Extract the [X, Y] coordinate from the center of the cell holding the provided text.  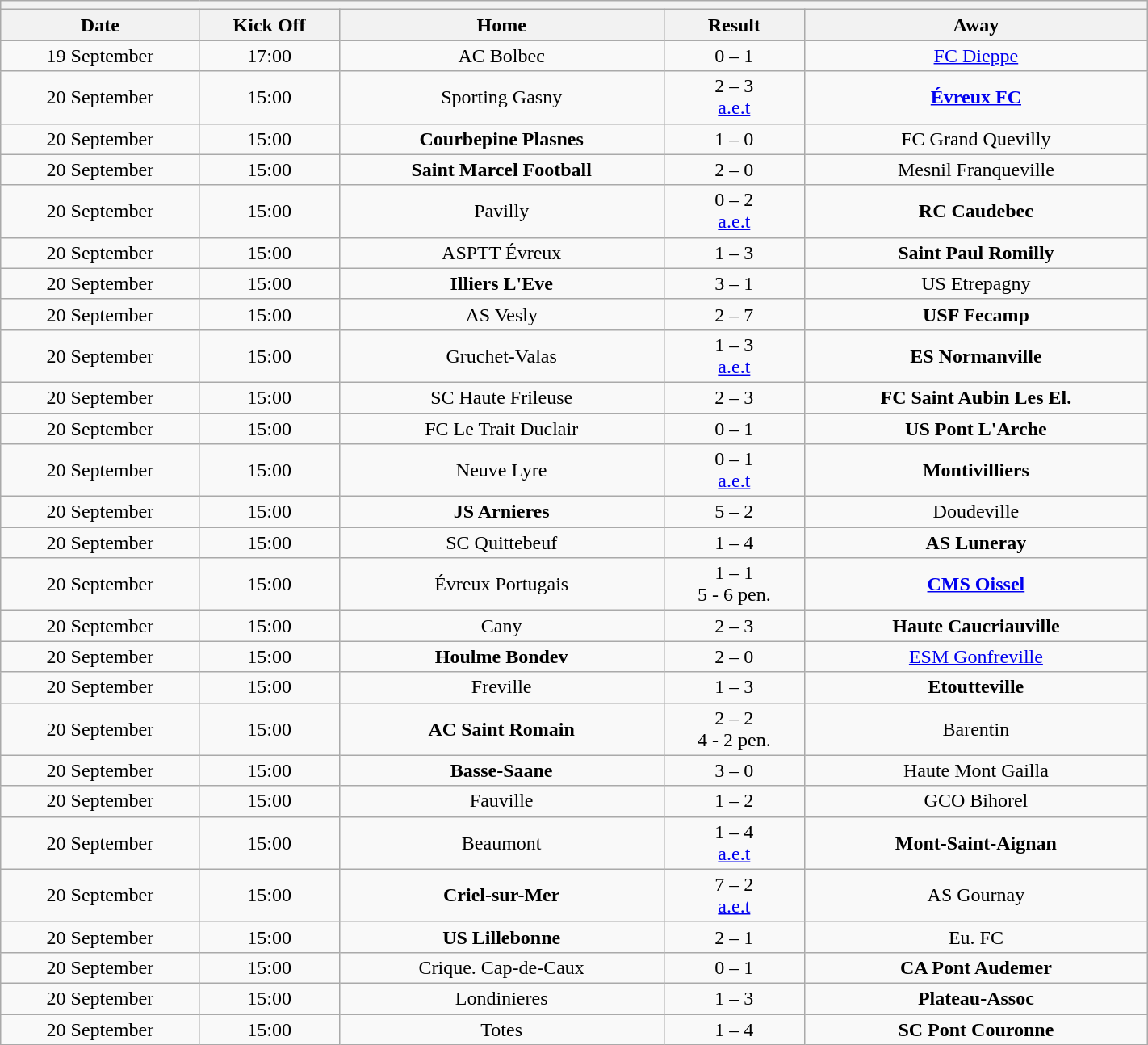
3 – 1 [734, 283]
5 – 2 [734, 512]
Gruchet-Valas [501, 355]
Haute Caucriauville [977, 626]
0 – 2 a.e.t [734, 212]
Saint Marcel Football [501, 170]
7 – 2 a.e.t [734, 895]
1 – 3 a.e.t [734, 355]
Beaumont [501, 843]
AS Gournay [977, 895]
SC Quittebeuf [501, 543]
19 September [100, 56]
USF Fecamp [977, 314]
Londinieres [501, 998]
2 – 7 [734, 314]
Illiers L'Eve [501, 283]
JS Arnieres [501, 512]
Évreux Portugais [501, 585]
Away [977, 25]
CA Pont Audemer [977, 967]
Basse-Saane [501, 770]
AC Saint Romain [501, 728]
ES Normanville [977, 355]
Haute Mont Gailla [977, 770]
RC Caudebec [977, 212]
Etoutteville [977, 687]
Saint Paul Romilly [977, 253]
Eu. FC [977, 937]
US Pont L'Arche [977, 429]
1 – 0 [734, 139]
1 – 2 [734, 801]
SC Haute Frileuse [501, 397]
Date [100, 25]
Plateau-Assoc [977, 998]
FC Grand Quevilly [977, 139]
Result [734, 25]
ASPTT Évreux [501, 253]
AS Vesly [501, 314]
Doudeville [977, 512]
Mesnil Franqueville [977, 170]
Barentin [977, 728]
US Lillebonne [501, 937]
Home [501, 25]
2 – 2 4 - 2 pen. [734, 728]
GCO Bihorel [977, 801]
Évreux FC [977, 97]
2 – 3 a.e.t [734, 97]
Cany [501, 626]
FC Dieppe [977, 56]
FC Saint Aubin Les El. [977, 397]
2 – 1 [734, 937]
AC Bolbec [501, 56]
Mont-Saint-Aignan [977, 843]
Totes [501, 1030]
Pavilly [501, 212]
Criel-sur-Mer [501, 895]
Courbepine Plasnes [501, 139]
17:00 [270, 56]
3 – 0 [734, 770]
1 – 1 5 - 6 pen. [734, 585]
FC Le Trait Duclair [501, 429]
Houlme Bondev [501, 657]
SC Pont Couronne [977, 1030]
Freville [501, 687]
Sporting Gasny [501, 97]
Crique. Cap-de-Caux [501, 967]
US Etrepagny [977, 283]
ESM Gonfreville [977, 657]
Neuve Lyre [501, 470]
CMS Oissel [977, 585]
1 – 4 a.e.t [734, 843]
AS Luneray [977, 543]
Kick Off [270, 25]
Fauville [501, 801]
0 – 1 a.e.t [734, 470]
Montivilliers [977, 470]
